Identify which cell holds the provided text, then report its (X, Y) central coordinate. 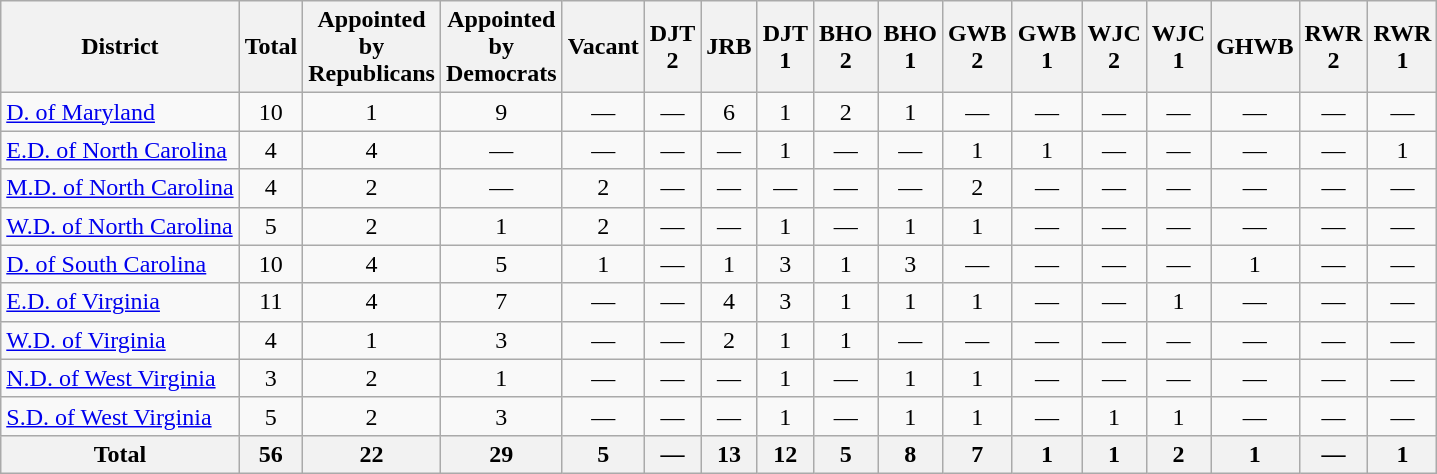
JRB (729, 47)
13 (729, 454)
BHO2 (846, 47)
RWR2 (1334, 47)
22 (372, 454)
6 (729, 112)
E.D. of Virginia (120, 302)
DJT2 (672, 47)
N.D. of West Virginia (120, 378)
11 (271, 302)
E.D. of North Carolina (120, 150)
D. of Maryland (120, 112)
AppointedbyDemocrats (501, 47)
8 (910, 454)
GHWB (1255, 47)
BHO1 (910, 47)
W.D. of Virginia (120, 340)
AppointedbyRepublicans (372, 47)
RWR1 (1402, 47)
W.D. of North Carolina (120, 226)
56 (271, 454)
GWB1 (1047, 47)
S.D. of West Virginia (120, 416)
Vacant (603, 47)
9 (501, 112)
29 (501, 454)
GWB2 (977, 47)
M.D. of North Carolina (120, 188)
District (120, 47)
WJC2 (1114, 47)
D. of South Carolina (120, 264)
WJC1 (1178, 47)
12 (785, 454)
DJT1 (785, 47)
